Extract the [x, y] coordinate from the center of the cell holding the provided text.  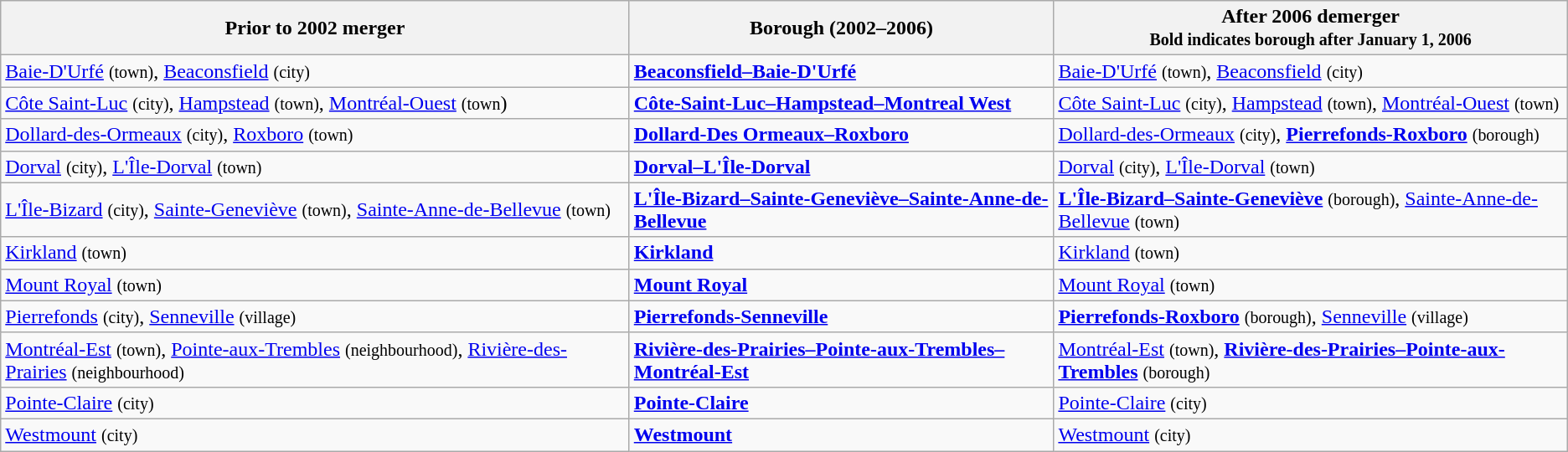
Dollard-Des Ormeaux–Roxboro [841, 135]
Pierrefonds-Senneville [841, 316]
After 2006 demergerBold indicates borough after January 1, 2006 [1310, 28]
Prior to 2002 merger [315, 28]
Dollard-des-Ormeaux (city), Roxboro (town) [315, 135]
Pierrefonds (city), Senneville (village) [315, 316]
L'Île-Bizard (city), Sainte-Geneviève (town), Sainte-Anne-de-Bellevue (town) [315, 209]
Côte-Saint-Luc–Hampstead–Montreal West [841, 103]
Mount Royal [841, 285]
Rivière-des-Prairies–Pointe-aux-Trembles–Montréal-Est [841, 360]
Borough (2002–2006) [841, 28]
Montréal-Est (town), Rivière-des-Prairies–Pointe-aux-Trembles (borough) [1310, 360]
L'Île-Bizard–Sainte-Geneviève (borough), Sainte-Anne-de-Bellevue (town) [1310, 209]
Montréal-Est (town), Pointe-aux-Trembles (neighbourhood), Rivière-des-Prairies (neighbourhood) [315, 360]
Dollard-des-Ormeaux (city), Pierrefonds-Roxboro (borough) [1310, 135]
Westmount [841, 434]
Dorval–L'Île-Dorval [841, 167]
L'Île-Bizard–Sainte-Geneviève–Sainte-Anne-de-Bellevue [841, 209]
Pierrefonds-Roxboro (borough), Senneville (village) [1310, 316]
Beaconsfield–Baie-D'Urfé [841, 71]
Pointe-Claire [841, 403]
Kirkland [841, 253]
